Detect which cell encompasses the target text, then output its [x, y] center coordinate. 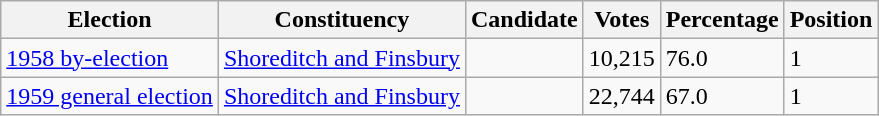
Election [110, 20]
67.0 [722, 96]
1959 general election [110, 96]
22,744 [622, 96]
Candidate [524, 20]
Constituency [342, 20]
Votes [622, 20]
Position [831, 20]
1958 by-election [110, 58]
76.0 [722, 58]
10,215 [622, 58]
Percentage [722, 20]
